Find where the given text appears and provide that cell's center as (x, y) coordinate. 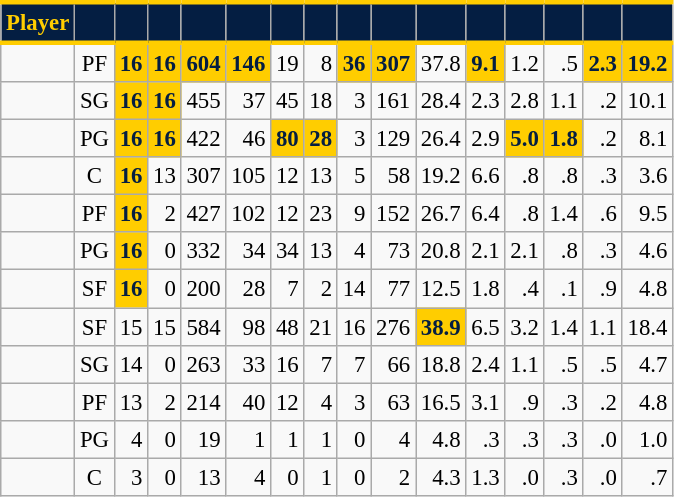
38.9 (441, 327)
9 (354, 214)
161 (394, 101)
45 (288, 101)
.7 (647, 477)
1.0 (647, 439)
63 (394, 402)
5 (354, 176)
1.2 (524, 62)
16.5 (441, 402)
23 (320, 214)
26.7 (441, 214)
98 (248, 327)
6.6 (486, 176)
8 (320, 62)
4.3 (441, 477)
9.5 (647, 214)
77 (394, 289)
37 (248, 101)
584 (204, 327)
.6 (602, 214)
37.8 (441, 62)
2.8 (524, 101)
4.6 (647, 251)
.1 (564, 289)
46 (248, 139)
604 (204, 62)
48 (288, 327)
129 (394, 139)
152 (394, 214)
332 (204, 251)
33 (248, 364)
422 (204, 139)
18.8 (441, 364)
73 (394, 251)
36 (354, 62)
80 (288, 139)
105 (248, 176)
10.1 (647, 101)
58 (394, 176)
102 (248, 214)
263 (204, 364)
276 (394, 327)
21 (320, 327)
18 (320, 101)
.4 (524, 289)
3.1 (486, 402)
12.5 (441, 289)
200 (204, 289)
26.4 (441, 139)
427 (204, 214)
5.0 (524, 139)
4.7 (647, 364)
20.8 (441, 251)
3.6 (647, 176)
214 (204, 402)
9.1 (486, 62)
8.1 (647, 139)
28.4 (441, 101)
18.4 (647, 327)
455 (204, 101)
3.2 (524, 327)
6.5 (486, 327)
2.4 (486, 364)
66 (394, 364)
6.4 (486, 214)
146 (248, 62)
Player (38, 22)
1.3 (486, 477)
2.9 (486, 139)
40 (248, 402)
